Find where the given text appears and provide that cell's center as [X, Y] coordinate. 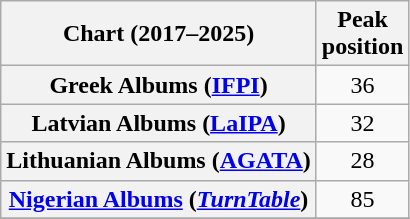
Lithuanian Albums (AGATA) [159, 161]
85 [362, 199]
36 [362, 85]
Peakposition [362, 34]
Nigerian Albums (TurnTable) [159, 199]
Chart (2017–2025) [159, 34]
Latvian Albums (LaIPA) [159, 123]
32 [362, 123]
Greek Albums (IFPI) [159, 85]
28 [362, 161]
